For the text-containing cell, return its midpoint in [x, y] coordinate format. 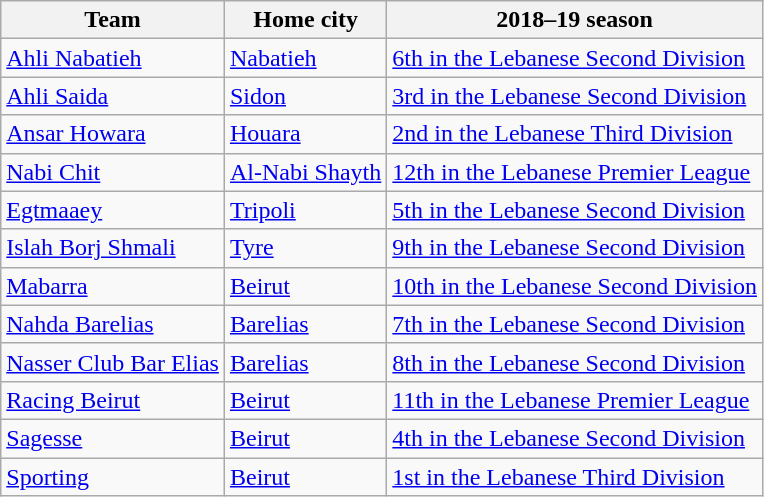
1st in the Lebanese Third Division [575, 477]
3rd in the Lebanese Second Division [575, 96]
11th in the Lebanese Premier League [575, 400]
Sporting [113, 477]
8th in the Lebanese Second Division [575, 362]
7th in the Lebanese Second Division [575, 324]
Team [113, 20]
Sagesse [113, 438]
Islah Borj Shmali [113, 248]
6th in the Lebanese Second Division [575, 58]
10th in the Lebanese Second Division [575, 286]
Mabarra [113, 286]
Ansar Howara [113, 134]
Ahli Nabatieh [113, 58]
12th in the Lebanese Premier League [575, 172]
Al-Nabi Shayth [305, 172]
Tripoli [305, 210]
Ahli Saida [113, 96]
Nasser Club Bar Elias [113, 362]
Egtmaaey [113, 210]
5th in the Lebanese Second Division [575, 210]
4th in the Lebanese Second Division [575, 438]
Sidon [305, 96]
Racing Beirut [113, 400]
Houara [305, 134]
Home city [305, 20]
Nabi Chit [113, 172]
2018–19 season [575, 20]
2nd in the Lebanese Third Division [575, 134]
Tyre [305, 248]
Nabatieh [305, 58]
9th in the Lebanese Second Division [575, 248]
Nahda Barelias [113, 324]
